Extract the [X, Y] coordinate from the center of the cell holding the provided text.  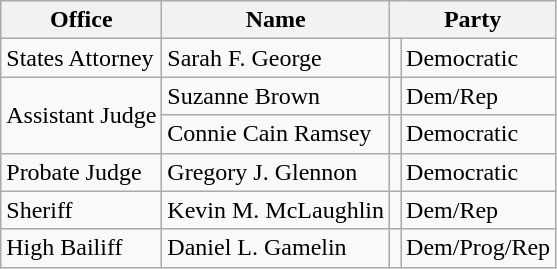
High Bailiff [82, 248]
Suzanne Brown [276, 96]
Kevin M. McLaughlin [276, 210]
Sarah F. George [276, 58]
Dem/Prog/Rep [478, 248]
Probate Judge [82, 172]
Daniel L. Gamelin [276, 248]
Sheriff [82, 210]
Connie Cain Ramsey [276, 134]
Party [473, 20]
Office [82, 20]
Assistant Judge [82, 115]
Gregory J. Glennon [276, 172]
Name [276, 20]
States Attorney [82, 58]
